For the text-containing cell, return its midpoint in [x, y] coordinate format. 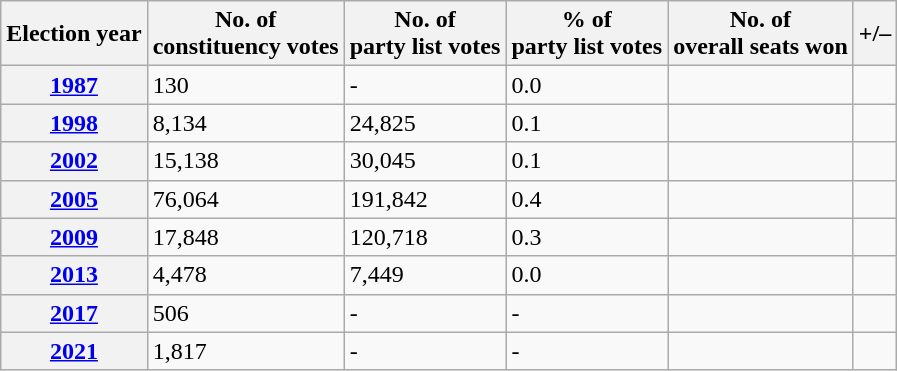
1987 [74, 85]
130 [246, 85]
76,064 [246, 199]
24,825 [425, 123]
+/– [874, 34]
191,842 [425, 199]
8,134 [246, 123]
No. ofparty list votes [425, 34]
120,718 [425, 237]
2009 [74, 237]
7,449 [425, 275]
0.4 [587, 199]
2021 [74, 351]
1998 [74, 123]
2002 [74, 161]
30,045 [425, 161]
2013 [74, 275]
2017 [74, 313]
% ofparty list votes [587, 34]
1,817 [246, 351]
2005 [74, 199]
4,478 [246, 275]
506 [246, 313]
Election year [74, 34]
No. ofconstituency votes [246, 34]
0.3 [587, 237]
17,848 [246, 237]
No. ofoverall seats won [761, 34]
15,138 [246, 161]
